Pinpoint the cell where the given text exists, returning its [X, Y] midpoint coordinate. 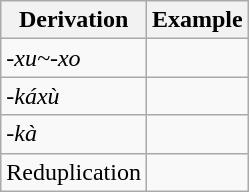
Derivation [74, 20]
-káxù [74, 96]
Reduplication [74, 172]
-kà [74, 134]
-xu~-xo [74, 58]
Example [197, 20]
